For the text-containing cell, return its midpoint in (x, y) coordinate format. 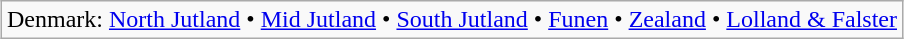
Denmark: North Jutland • Mid Jutland • South Jutland • Funen • Zealand • Lolland & Falster (452, 20)
